From the cell containing the given text, extract its center point as (X, Y) coordinate. 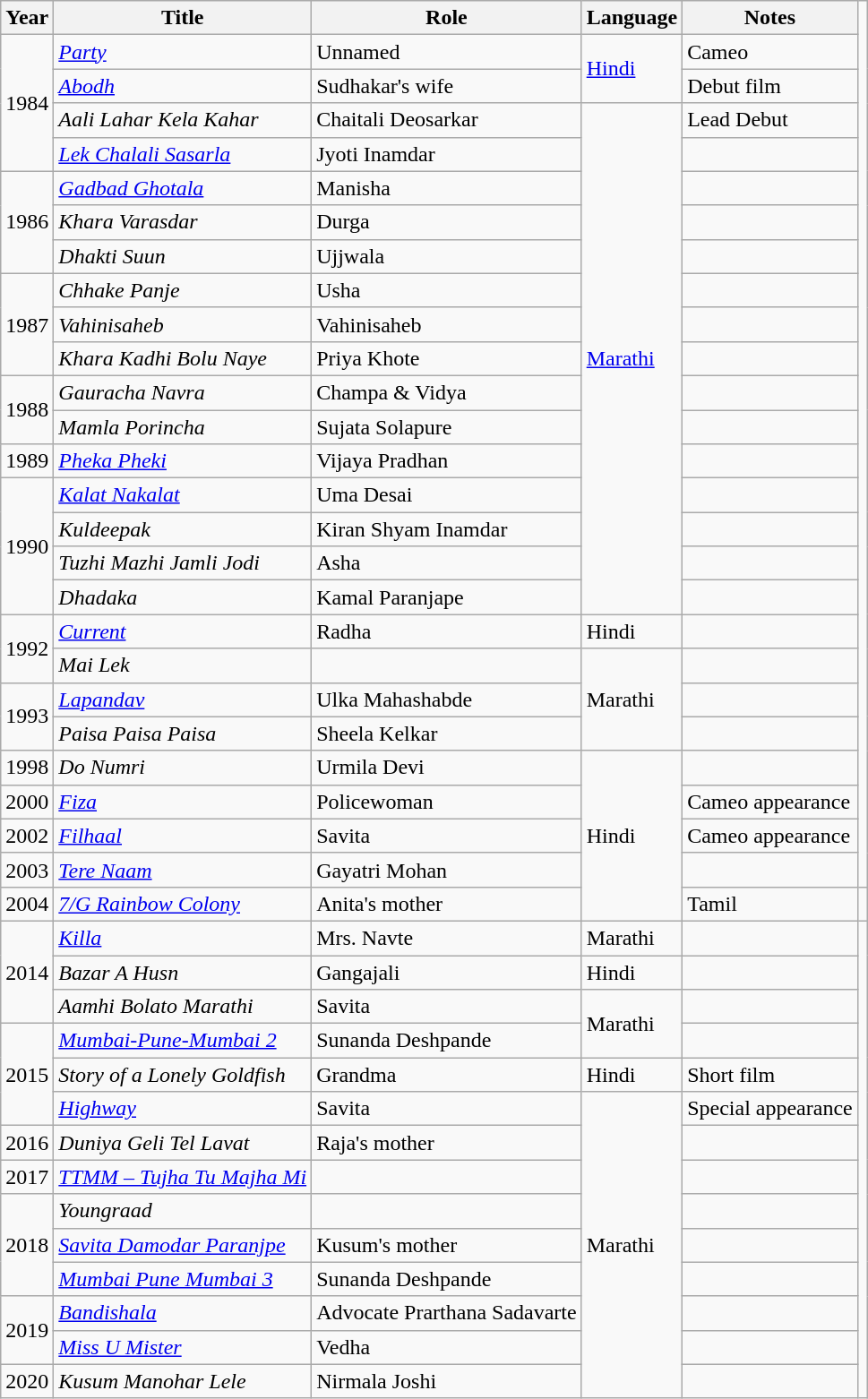
2004 (27, 904)
Abodh (183, 86)
Priya Khote (447, 358)
Tamil (770, 904)
Mumbai Pune Mumbai 3 (183, 1279)
Filhaal (183, 836)
Title (183, 18)
Gangajali (447, 972)
1986 (27, 222)
Usha (447, 290)
Highway (183, 1109)
Bandishala (183, 1313)
1993 (27, 717)
Durga (447, 222)
2014 (27, 972)
2017 (27, 1177)
TTMM – Tujha Tu Majha Mi (183, 1177)
Story of a Lonely Goldfish (183, 1075)
Gauracha Navra (183, 392)
Kusum Manohar Lele (183, 1381)
Sudhakar's wife (447, 86)
Anita's mother (447, 904)
Asha (447, 563)
Kusum's mother (447, 1245)
1990 (27, 546)
Urmila Devi (447, 768)
Dhadaka (183, 597)
Mumbai-Pune-Mumbai 2 (183, 1041)
Killa (183, 938)
2020 (27, 1381)
2016 (27, 1143)
Ulka Mahashabde (447, 699)
Lapandav (183, 699)
Kiran Shyam Inamdar (447, 529)
Sheela Kelkar (447, 734)
Manisha (447, 188)
Gayatri Mohan (447, 870)
Mrs. Navte (447, 938)
Champa & Vidya (447, 392)
Short film (770, 1075)
Vedha (447, 1347)
Language (632, 18)
Bazar A Husn (183, 972)
Tuzhi Mazhi Jamli Jodi (183, 563)
2018 (27, 1245)
Ujjwala (447, 256)
Special appearance (770, 1109)
Vijaya Pradhan (447, 461)
1998 (27, 768)
Paisa Paisa Paisa (183, 734)
Aali Lahar Kela Kahar (183, 120)
Pheka Pheki (183, 461)
1988 (27, 409)
Grandma (447, 1075)
2003 (27, 870)
Year (27, 18)
2019 (27, 1330)
2015 (27, 1075)
Duniya Geli Tel Lavat (183, 1143)
Savita Damodar Paranjpe (183, 1245)
Do Numri (183, 768)
7/G Rainbow Colony (183, 904)
Kalat Nakalat (183, 495)
Lead Debut (770, 120)
Party (183, 52)
Tere Naam (183, 870)
Sujata Solapure (447, 427)
Raja's mother (447, 1143)
Gadbad Ghotala (183, 188)
Fiza (183, 802)
Debut film (770, 86)
Lek Chalali Sasarla (183, 154)
Jyoti Inamdar (447, 154)
Radha (447, 631)
Kamal Paranjape (447, 597)
Policewoman (447, 802)
Notes (770, 18)
1987 (27, 324)
2002 (27, 836)
Chhake Panje (183, 290)
Cameo (770, 52)
Khara Kadhi Bolu Naye (183, 358)
Role (447, 18)
1992 (27, 648)
Khara Varasdar (183, 222)
Unnamed (447, 52)
Miss U Mister (183, 1347)
Nirmala Joshi (447, 1381)
1989 (27, 461)
Current (183, 631)
Chaitali Deosarkar (447, 120)
Mai Lek (183, 665)
Youngraad (183, 1211)
1984 (27, 103)
Aamhi Bolato Marathi (183, 1007)
Dhakti Suun (183, 256)
2000 (27, 802)
Mamla Porincha (183, 427)
Kuldeepak (183, 529)
Advocate Prarthana Sadavarte (447, 1313)
Uma Desai (447, 495)
